Provide the (x, y) coordinate of the cell's center where the given text is located.  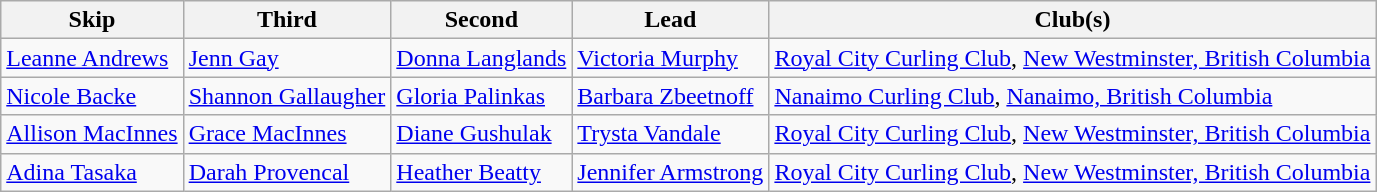
Third (287, 20)
Jenn Gay (287, 58)
Darah Provencal (287, 172)
Allison MacInnes (92, 134)
Club(s) (1072, 20)
Donna Langlands (482, 58)
Lead (670, 20)
Jennifer Armstrong (670, 172)
Heather Beatty (482, 172)
Nicole Backe (92, 96)
Second (482, 20)
Victoria Murphy (670, 58)
Nanaimo Curling Club, Nanaimo, British Columbia (1072, 96)
Trysta Vandale (670, 134)
Adina Tasaka (92, 172)
Leanne Andrews (92, 58)
Barbara Zbeetnoff (670, 96)
Diane Gushulak (482, 134)
Gloria Palinkas (482, 96)
Shannon Gallaugher (287, 96)
Skip (92, 20)
Grace MacInnes (287, 134)
